Provide the (X, Y) coordinate of the cell's center where the given text is located.  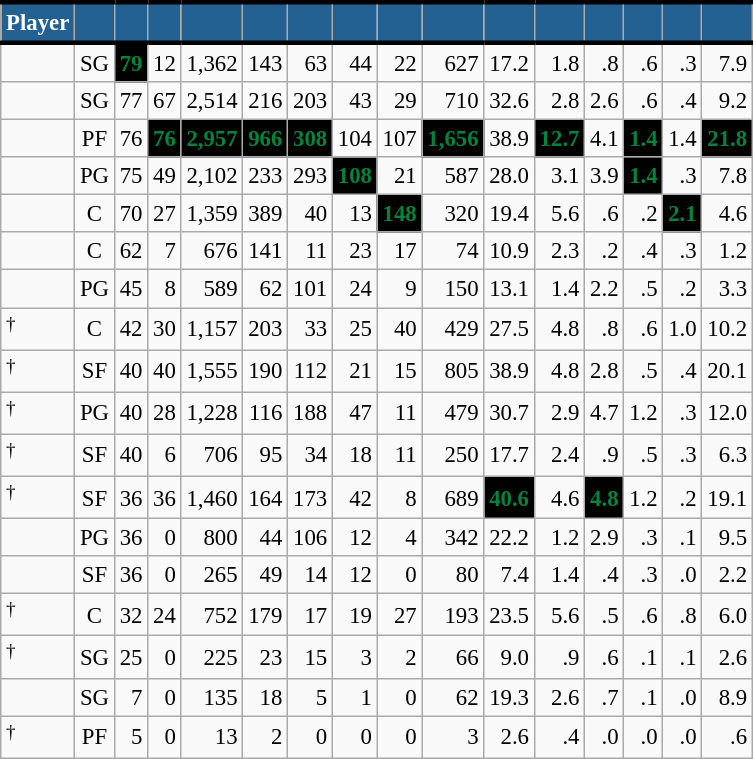
7.4 (509, 575)
19.4 (509, 214)
63 (310, 62)
4.7 (604, 413)
112 (310, 371)
179 (266, 615)
19.3 (509, 697)
22.2 (509, 538)
250 (453, 455)
308 (310, 139)
805 (453, 371)
28.0 (509, 176)
47 (354, 413)
32.6 (509, 101)
9.0 (509, 657)
389 (266, 214)
1,656 (453, 139)
12.0 (727, 413)
34 (310, 455)
106 (310, 538)
1,157 (212, 329)
9.5 (727, 538)
20.1 (727, 371)
150 (453, 289)
293 (310, 176)
188 (310, 413)
479 (453, 413)
.7 (604, 697)
1,362 (212, 62)
2.3 (559, 251)
40.6 (509, 497)
13.1 (509, 289)
800 (212, 538)
141 (266, 251)
2.1 (682, 214)
3.1 (559, 176)
4 (400, 538)
8.9 (727, 697)
74 (453, 251)
28 (164, 413)
10.9 (509, 251)
104 (354, 139)
2,514 (212, 101)
2,102 (212, 176)
6.3 (727, 455)
429 (453, 329)
689 (453, 497)
29 (400, 101)
95 (266, 455)
1,555 (212, 371)
143 (266, 62)
108 (354, 176)
706 (212, 455)
173 (310, 497)
14 (310, 575)
320 (453, 214)
43 (354, 101)
587 (453, 176)
148 (400, 214)
164 (266, 497)
66 (453, 657)
710 (453, 101)
32 (130, 615)
23.5 (509, 615)
627 (453, 62)
1,228 (212, 413)
135 (212, 697)
45 (130, 289)
80 (453, 575)
12.7 (559, 139)
19.1 (727, 497)
75 (130, 176)
6 (164, 455)
1.0 (682, 329)
9.2 (727, 101)
4.1 (604, 139)
190 (266, 371)
1,460 (212, 497)
6.0 (727, 615)
3.9 (604, 176)
10.2 (727, 329)
1,359 (212, 214)
589 (212, 289)
67 (164, 101)
21.8 (727, 139)
77 (130, 101)
265 (212, 575)
27.5 (509, 329)
1.8 (559, 62)
79 (130, 62)
33 (310, 329)
2.4 (559, 455)
7.9 (727, 62)
116 (266, 413)
2,957 (212, 139)
22 (400, 62)
70 (130, 214)
30.7 (509, 413)
966 (266, 139)
233 (266, 176)
1 (354, 697)
19 (354, 615)
17.7 (509, 455)
107 (400, 139)
101 (310, 289)
Player (38, 22)
9 (400, 289)
7.8 (727, 176)
676 (212, 251)
30 (164, 329)
3.3 (727, 289)
216 (266, 101)
342 (453, 538)
752 (212, 615)
17.2 (509, 62)
225 (212, 657)
193 (453, 615)
